For the text-containing cell, return its midpoint in [X, Y] coordinate format. 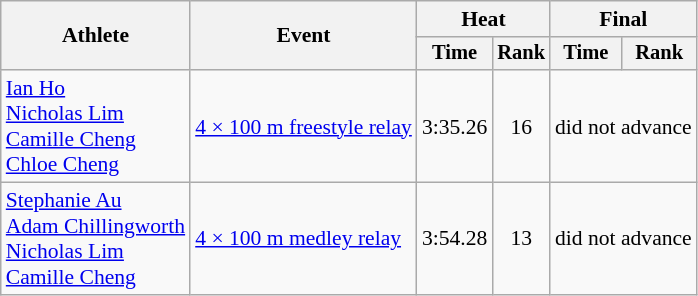
4 × 100 m medley relay [304, 239]
16 [521, 126]
13 [521, 239]
Stephanie Au Adam ChillingworthNicholas LimCamille Cheng [96, 239]
Heat [484, 19]
Ian Ho Nicholas LimCamille Cheng Chloe Cheng [96, 126]
4 × 100 m freestyle relay [304, 126]
Athlete [96, 36]
Final [624, 19]
3:54.28 [454, 239]
3:35.26 [454, 126]
Event [304, 36]
